Extract the (X, Y) coordinate from the center of the cell holding the provided text.  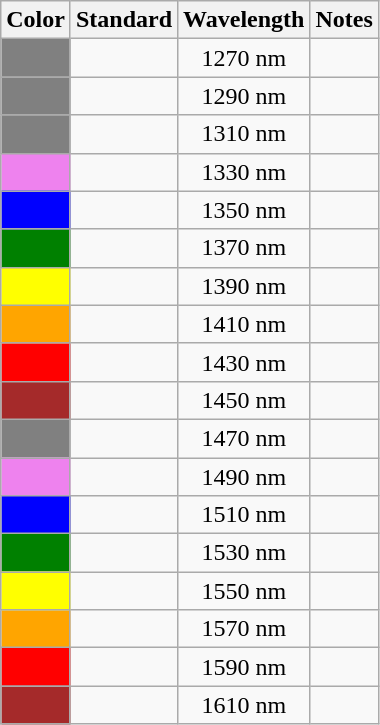
1390 nm (244, 286)
1570 nm (244, 629)
1510 nm (244, 515)
1410 nm (244, 324)
1470 nm (244, 438)
1610 nm (244, 705)
Standard (124, 20)
1330 nm (244, 172)
1290 nm (244, 96)
1430 nm (244, 362)
Wavelength (244, 20)
1530 nm (244, 553)
1370 nm (244, 248)
1270 nm (244, 58)
Color (36, 20)
1590 nm (244, 667)
1550 nm (244, 591)
1350 nm (244, 210)
1450 nm (244, 400)
Notes (344, 20)
1490 nm (244, 477)
1310 nm (244, 134)
